Return the (x, y) coordinate for the center point of the cell that contains the specified text.  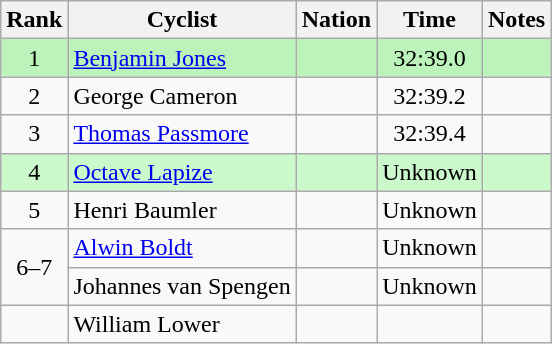
3 (34, 134)
32:39.0 (430, 58)
Henri Baumler (182, 210)
Nation (336, 20)
Time (430, 20)
32:39.2 (430, 96)
4 (34, 172)
6–7 (34, 267)
Cyclist (182, 20)
George Cameron (182, 96)
5 (34, 210)
William Lower (182, 324)
Benjamin Jones (182, 58)
1 (34, 58)
Rank (34, 20)
Notes (516, 20)
Thomas Passmore (182, 134)
Alwin Boldt (182, 248)
32:39.4 (430, 134)
Johannes van Spengen (182, 286)
2 (34, 96)
Octave Lapize (182, 172)
